For the text-containing cell, return its midpoint in [X, Y] coordinate format. 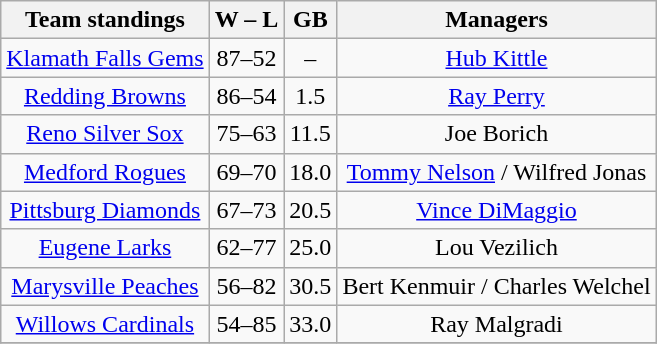
Pittsburg Diamonds [105, 210]
56–82 [246, 286]
Reno Silver Sox [105, 134]
Hub Kittle [496, 58]
25.0 [310, 248]
– [310, 58]
1.5 [310, 96]
67–73 [246, 210]
Ray Malgradi [496, 324]
Marysville Peaches [105, 286]
Managers [496, 20]
Redding Browns [105, 96]
20.5 [310, 210]
Vince DiMaggio [496, 210]
11.5 [310, 134]
75–63 [246, 134]
GB [310, 20]
87–52 [246, 58]
Team standings [105, 20]
Medford Rogues [105, 172]
Joe Borich [496, 134]
Willows Cardinals [105, 324]
69–70 [246, 172]
Bert Kenmuir / Charles Welchel [496, 286]
Eugene Larks [105, 248]
Ray Perry [496, 96]
62–77 [246, 248]
54–85 [246, 324]
30.5 [310, 286]
W – L [246, 20]
86–54 [246, 96]
Klamath Falls Gems [105, 58]
Lou Vezilich [496, 248]
18.0 [310, 172]
Tommy Nelson / Wilfred Jonas [496, 172]
33.0 [310, 324]
